For the text-containing cell, return its midpoint in [X, Y] coordinate format. 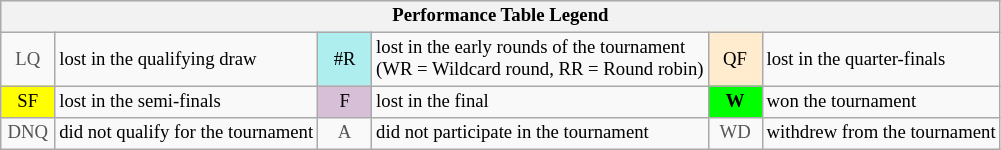
Performance Table Legend [500, 16]
did not participate in the tournament [540, 134]
LQ [28, 60]
QF [735, 60]
did not qualify for the tournament [186, 134]
won the tournament [881, 102]
lost in the final [540, 102]
lost in the qualifying draw [186, 60]
WD [735, 134]
SF [28, 102]
lost in the early rounds of the tournament(WR = Wildcard round, RR = Round robin) [540, 60]
F [345, 102]
A [345, 134]
lost in the semi-finals [186, 102]
withdrew from the tournament [881, 134]
W [735, 102]
#R [345, 60]
DNQ [28, 134]
lost in the quarter-finals [881, 60]
